Output the [X, Y] coordinate of the center of the cell containing the given text.  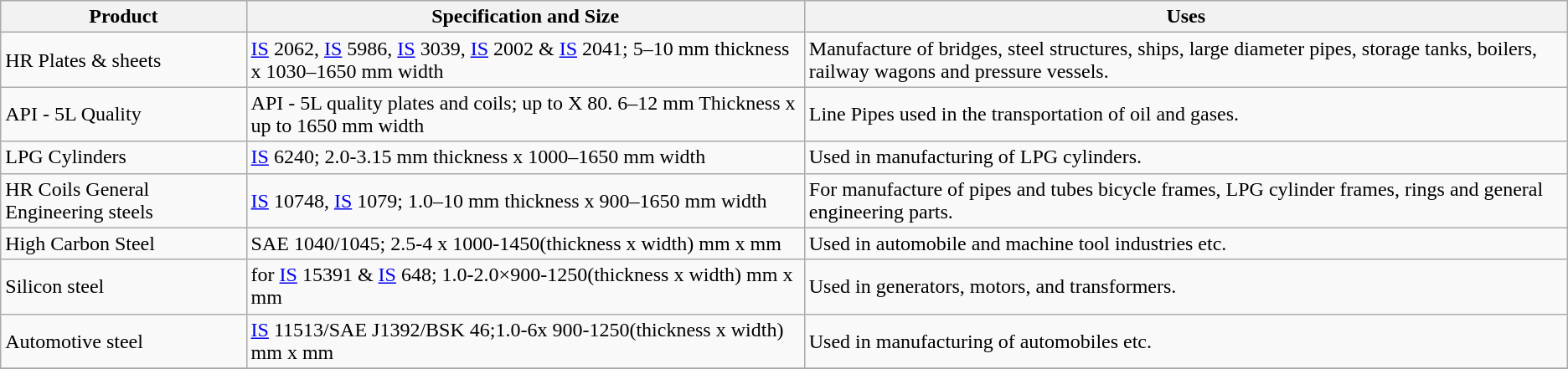
Silicon steel [124, 286]
Used in generators, motors, and transformers. [1186, 286]
IS 6240; 2.0-3.15 mm thickness x 1000–1650 mm width [525, 157]
IS 2062, IS 5986, IS 3039, IS 2002 & IS 2041; 5–10 mm thickness x 1030–1650 mm width [525, 60]
HR Coils General Engineering steels [124, 201]
Uses [1186, 17]
for IS 15391 & IS 648; 1.0-2.0×900-1250(thickness x width) mm x mm [525, 286]
IS 10748, IS 1079; 1.0–10 mm thickness x 900–1650 mm width [525, 201]
For manufacture of pipes and tubes bicycle frames, LPG cylinder frames, rings and general engineering parts. [1186, 201]
Specification and Size [525, 17]
Manufacture of bridges, steel structures, ships, large diameter pipes, storage tanks, boilers, railway wagons and pressure vessels. [1186, 60]
API - 5L quality plates and coils; up to X 80. 6–12 mm Thickness x up to 1650 mm width [525, 114]
Used in manufacturing of automobiles etc. [1186, 341]
High Carbon Steel [124, 243]
Used in manufacturing of LPG cylinders. [1186, 157]
Used in automobile and machine tool industries etc. [1186, 243]
Product [124, 17]
API - 5L Quality [124, 114]
Line Pipes used in the transportation of oil and gases. [1186, 114]
SAE 1040/1045; 2.5-4 x 1000-1450(thickness x width) mm x mm [525, 243]
LPG Cylinders [124, 157]
IS 11513/SAE J1392/BSK 46;1.0-6x 900-1250(thickness x width) mm x mm [525, 341]
HR Plates & sheets [124, 60]
Automotive steel [124, 341]
